From the cell containing the given text, extract its center point as (x, y) coordinate. 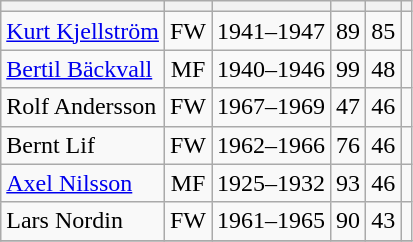
90 (348, 221)
Axel Nilsson (83, 183)
99 (348, 69)
48 (384, 69)
Kurt Kjellström (83, 31)
93 (348, 183)
1925–1932 (272, 183)
1961–1965 (272, 221)
1962–1966 (272, 145)
1941–1947 (272, 31)
Lars Nordin (83, 221)
43 (384, 221)
Rolf Andersson (83, 107)
85 (384, 31)
47 (348, 107)
1967–1969 (272, 107)
Bertil Bäckvall (83, 69)
Bernt Lif (83, 145)
89 (348, 31)
76 (348, 145)
1940–1946 (272, 69)
